Scan for the cell matching the given text and deliver its (x, y) coordinate at center. 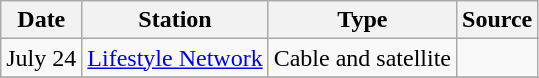
Station (175, 20)
Source (498, 20)
Type (362, 20)
Lifestyle Network (175, 58)
Date (42, 20)
July 24 (42, 58)
Cable and satellite (362, 58)
